Extract the (X, Y) coordinate from the center of the cell holding the provided text.  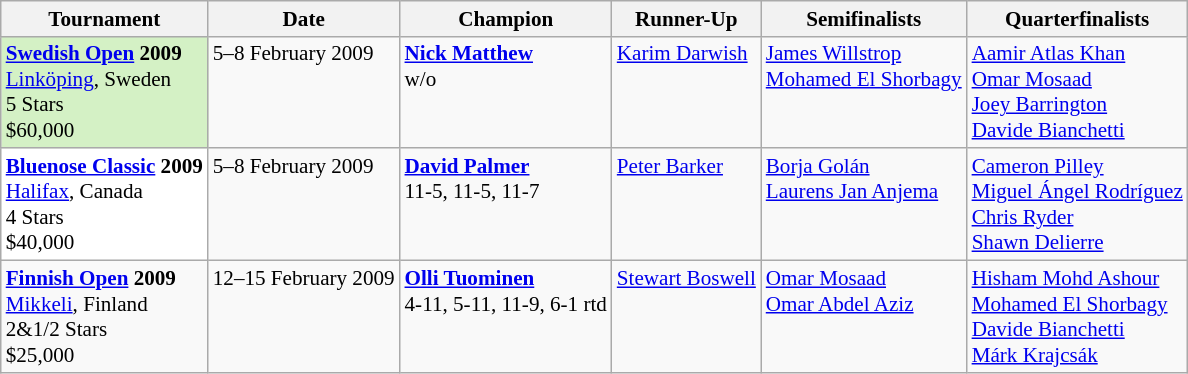
Aamir Atlas Khan Omar Mosaad Joey Barrington Davide Bianchetti (1078, 92)
Stewart Boswell (686, 316)
David Palmer11-5, 11-5, 11-7 (506, 204)
Omar Mosaad Omar Abdel Aziz (864, 316)
Quarterfinalists (1078, 18)
Date (304, 18)
James Willstrop Mohamed El Shorbagy (864, 92)
Hisham Mohd Ashour Mohamed El Shorbagy Davide Bianchetti Márk Krajcsák (1078, 316)
Cameron Pilley Miguel Ángel Rodríguez Chris Ryder Shawn Delierre (1078, 204)
Olli Tuominen4-11, 5-11, 11-9, 6-1 rtd (506, 316)
Semifinalists (864, 18)
Peter Barker (686, 204)
Tournament (104, 18)
Bluenose Classic 2009 Halifax, Canada4 Stars$40,000 (104, 204)
Finnish Open 2009 Mikkeli, Finland2&1/2 Stars$25,000 (104, 316)
Karim Darwish (686, 92)
Borja Golán Laurens Jan Anjema (864, 204)
12–15 February 2009 (304, 316)
Nick Mattheww/o (506, 92)
Swedish Open 2009 Linköping, Sweden5 Stars$60,000 (104, 92)
Runner-Up (686, 18)
Champion (506, 18)
